Extract the (x, y) coordinate from the center of the cell holding the provided text.  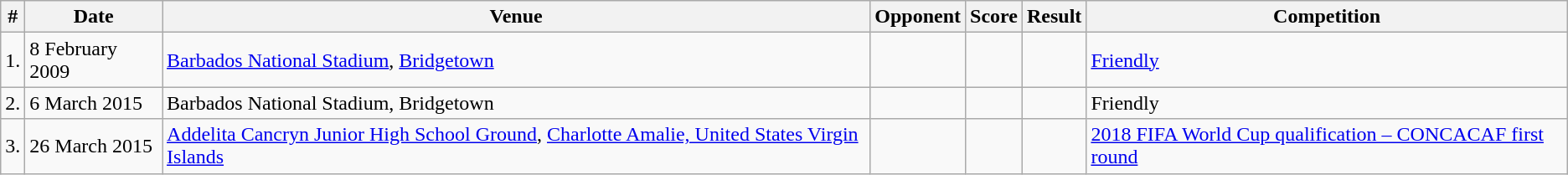
# (13, 17)
Date (94, 17)
2. (13, 103)
Result (1054, 17)
Addelita Cancryn Junior High School Ground, Charlotte Amalie, United States Virgin Islands (516, 146)
26 March 2015 (94, 146)
3. (13, 146)
1. (13, 60)
2018 FIFA World Cup qualification – CONCACAF first round (1327, 146)
Opponent (918, 17)
6 March 2015 (94, 103)
Venue (516, 17)
Competition (1327, 17)
8 February 2009 (94, 60)
Score (994, 17)
